Locate the cell with the specified text and output its [X, Y] center coordinate. 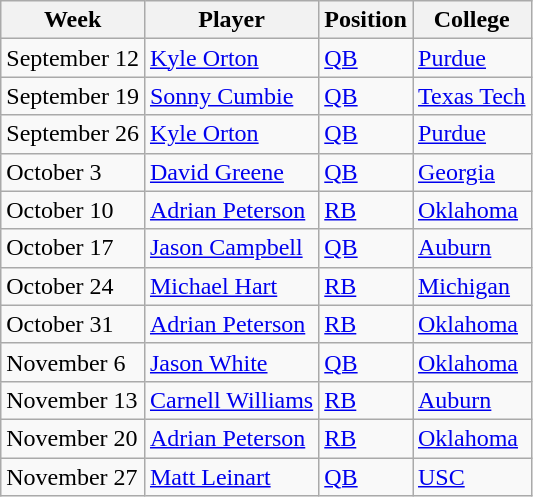
November 6 [73, 362]
September 26 [73, 134]
November 27 [73, 477]
September 19 [73, 96]
November 13 [73, 400]
November 20 [73, 438]
October 17 [73, 248]
Georgia [472, 172]
Texas Tech [472, 96]
October 3 [73, 172]
Position [366, 20]
Michael Hart [231, 286]
David Greene [231, 172]
Jason Campbell [231, 248]
Carnell Williams [231, 400]
October 24 [73, 286]
College [472, 20]
October 10 [73, 210]
USC [472, 477]
Jason White [231, 362]
Week [73, 20]
Player [231, 20]
Michigan [472, 286]
Matt Leinart [231, 477]
Sonny Cumbie [231, 96]
September 12 [73, 58]
October 31 [73, 324]
